Find where the given text appears and provide that cell's center as [x, y] coordinate. 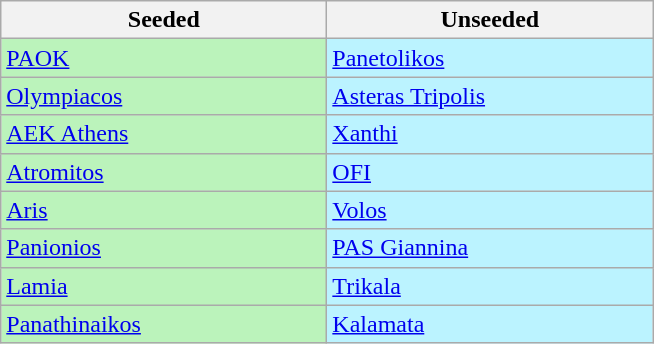
Atromitos [164, 172]
Volos [490, 210]
Unseeded [490, 20]
OFI [490, 172]
Panetolikos [490, 58]
Panathinaikos [164, 324]
Panionios [164, 248]
Seeded [164, 20]
PAS Giannina [490, 248]
Lamia [164, 286]
Olympiacos [164, 96]
PAOK [164, 58]
AEK Athens [164, 134]
Trikala [490, 286]
Aris [164, 210]
Asteras Tripolis [490, 96]
Kalamata [490, 324]
Xanthi [490, 134]
